Search for the cell housing the specified text and yield its (X, Y) center coordinate. 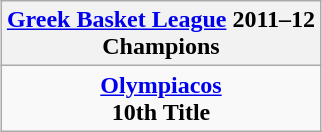
Greek Basket League 2011–12Champions (160, 34)
Olympiacos10th Title (160, 98)
